Return the (X, Y) coordinate for the center point of the cell that contains the specified text.  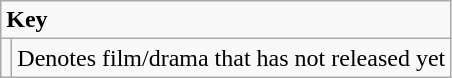
Denotes film/drama that has not released yet (232, 58)
Key (226, 20)
